Return (x, y) of the center of cell containing provided text 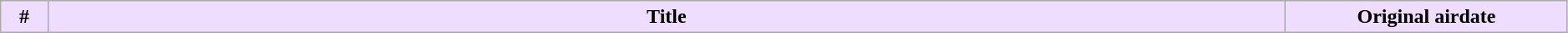
# (24, 17)
Original airdate (1427, 17)
Title (667, 17)
